Capture the cell that displays the provided text and extract its [X, Y] central coordinate. 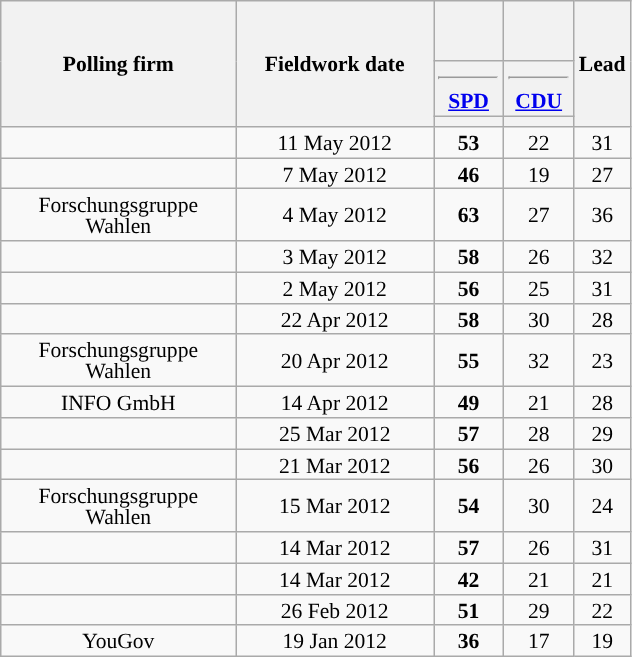
INFO GmbH [118, 402]
CDU [539, 89]
SPD [469, 89]
53 [469, 142]
49 [469, 402]
7 May 2012 [335, 174]
26 Feb 2012 [335, 610]
14 Apr 2012 [335, 402]
51 [469, 610]
22 Apr 2012 [335, 320]
Polling firm [118, 64]
23 [602, 361]
4 May 2012 [335, 215]
3 May 2012 [335, 256]
63 [469, 215]
17 [539, 642]
15 Mar 2012 [335, 506]
11 May 2012 [335, 142]
21 Mar 2012 [335, 464]
25 [539, 288]
19 Jan 2012 [335, 642]
Lead [602, 64]
55 [469, 361]
YouGov [118, 642]
42 [469, 578]
24 [602, 506]
25 Mar 2012 [335, 434]
20 Apr 2012 [335, 361]
2 May 2012 [335, 288]
46 [469, 174]
Fieldwork date [335, 64]
54 [469, 506]
